Extract the (X, Y) coordinate from the center of the cell holding the provided text.  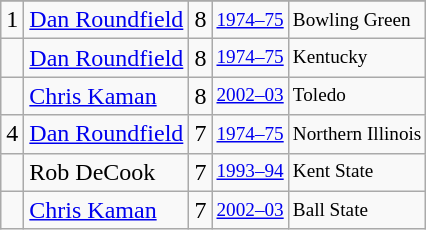
4 (12, 134)
Toledo (357, 96)
Kentucky (357, 58)
1993–94 (250, 172)
Kent State (357, 172)
Bowling Green (357, 20)
1 (12, 20)
Ball State (357, 210)
Northern Illinois (357, 134)
Rob DeCook (106, 172)
